Detect which cell encompasses the target text, then output its [x, y] center coordinate. 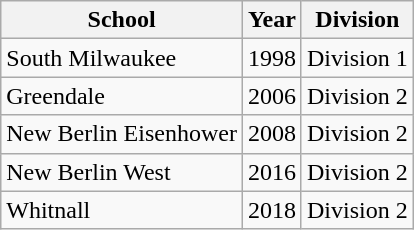
1998 [272, 58]
Year [272, 20]
New Berlin West [122, 172]
Greendale [122, 96]
Whitnall [122, 210]
South Milwaukee [122, 58]
New Berlin Eisenhower [122, 134]
2018 [272, 210]
2016 [272, 172]
2006 [272, 96]
2008 [272, 134]
Division 1 [357, 58]
School [122, 20]
Division [357, 20]
